Capture the cell that displays the provided text and extract its [x, y] central coordinate. 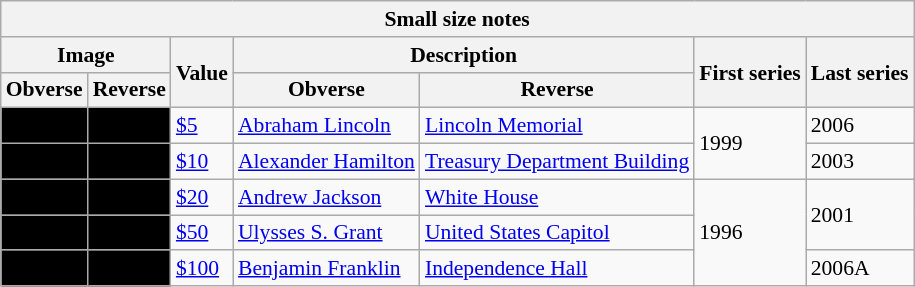
Benjamin Franklin [326, 269]
$10 [202, 162]
First series [750, 72]
Value [202, 72]
United States Capitol [557, 233]
White House [557, 197]
2006A [860, 269]
2003 [860, 162]
$100 [202, 269]
$20 [202, 197]
Alexander Hamilton [326, 162]
Small size notes [458, 19]
Independence Hall [557, 269]
Description [464, 55]
$50 [202, 233]
2001 [860, 214]
$5 [202, 126]
Lincoln Memorial [557, 126]
Treasury Department Building [557, 162]
Ulysses S. Grant [326, 233]
Abraham Lincoln [326, 126]
1996 [750, 232]
1999 [750, 144]
Last series [860, 72]
Image [86, 55]
Andrew Jackson [326, 197]
2006 [860, 126]
